Provide the [X, Y] coordinate of the cell's center where the given text is located.  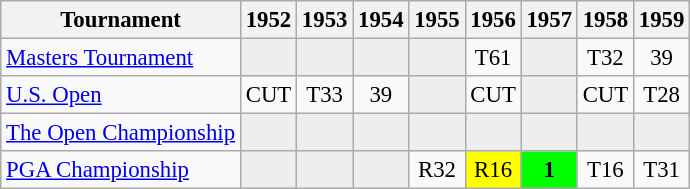
1952 [268, 20]
1955 [437, 20]
PGA Championship [121, 170]
1958 [605, 20]
Masters Tournament [121, 58]
1956 [493, 20]
R16 [493, 170]
Tournament [121, 20]
R32 [437, 170]
T33 [325, 95]
T16 [605, 170]
T31 [661, 170]
T32 [605, 58]
1 [549, 170]
The Open Championship [121, 133]
T61 [493, 58]
1953 [325, 20]
T28 [661, 95]
U.S. Open [121, 95]
1957 [549, 20]
1959 [661, 20]
1954 [381, 20]
